Provide the (X, Y) coordinate of the cell's center where the given text is located.  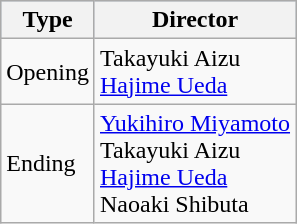
Opening (48, 72)
Type (48, 20)
Yukihiro MiyamotoTakayuki AizuHajime UedaNaoaki Shibuta (194, 164)
Ending (48, 164)
Director (194, 20)
Takayuki AizuHajime Ueda (194, 72)
